Find where the given text appears and provide that cell's center as [X, Y] coordinate. 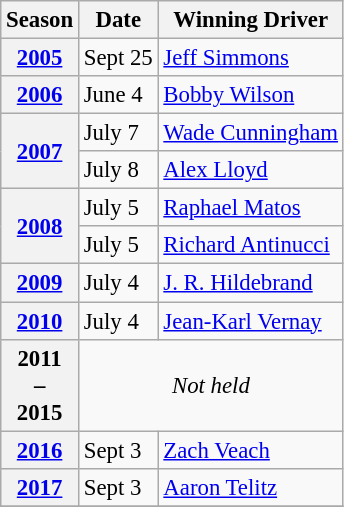
2011–2015 [40, 385]
Not held [210, 385]
Sept 25 [118, 58]
Bobby Wilson [250, 95]
2005 [40, 58]
Jean-Karl Vernay [250, 321]
Zach Veach [250, 450]
2016 [40, 450]
Season [40, 20]
Jeff Simmons [250, 58]
Richard Antinucci [250, 245]
2009 [40, 283]
July 8 [118, 170]
2008 [40, 226]
Date [118, 20]
Raphael Matos [250, 208]
2006 [40, 95]
Wade Cunningham [250, 133]
2010 [40, 321]
July 7 [118, 133]
Winning Driver [250, 20]
June 4 [118, 95]
2017 [40, 487]
2007 [40, 152]
Alex Lloyd [250, 170]
Aaron Telitz [250, 487]
J. R. Hildebrand [250, 283]
